Locate the cell with the specified text and output its [X, Y] center coordinate. 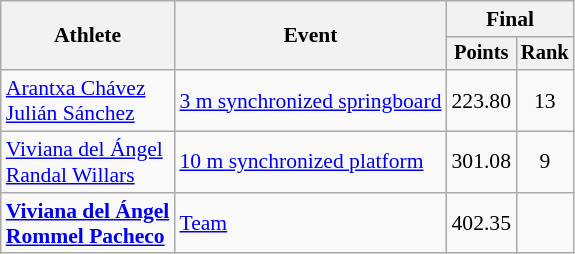
Rank [545, 54]
13 [545, 100]
Viviana del ÁngelRommel Pacheco [88, 224]
Final [510, 19]
Points [482, 54]
Viviana del ÁngelRandal Willars [88, 162]
301.08 [482, 162]
402.35 [482, 224]
Arantxa ChávezJulián Sánchez [88, 100]
3 m synchronized springboard [310, 100]
9 [545, 162]
10 m synchronized platform [310, 162]
Team [310, 224]
Event [310, 36]
223.80 [482, 100]
Athlete [88, 36]
